Pinpoint the cell where the given text exists, returning its (X, Y) midpoint coordinate. 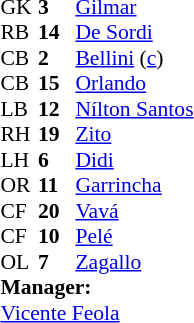
11 (57, 185)
Zito (134, 135)
Didi (134, 160)
Vavá (134, 211)
LB (19, 109)
15 (57, 83)
Bellini (c) (134, 58)
6 (57, 160)
De Sordi (134, 33)
RH (19, 135)
7 (57, 262)
OL (19, 262)
Manager: (96, 287)
RB (19, 33)
Zagallo (134, 262)
Orlando (134, 83)
19 (57, 135)
14 (57, 33)
Nílton Santos (134, 109)
12 (57, 109)
10 (57, 237)
Garrincha (134, 185)
LH (19, 160)
2 (57, 58)
20 (57, 211)
OR (19, 185)
Pelé (134, 237)
